Output the [X, Y] coordinate of the center of the cell containing the given text.  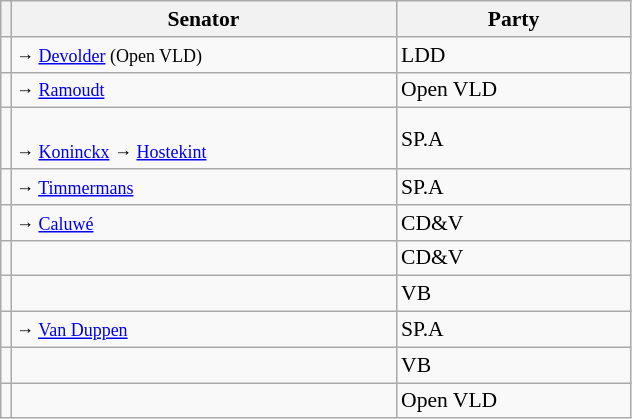
→ Devolder (Open VLD) [204, 55]
Senator [204, 19]
→ Caluwé [204, 223]
→ Ramoudt [204, 90]
→ Timmermans [204, 187]
Party [514, 19]
→ Koninckx → Hostekint [204, 138]
→ Van Duppen [204, 330]
LDD [514, 55]
